Find where the given text appears and provide that cell's center as (X, Y) coordinate. 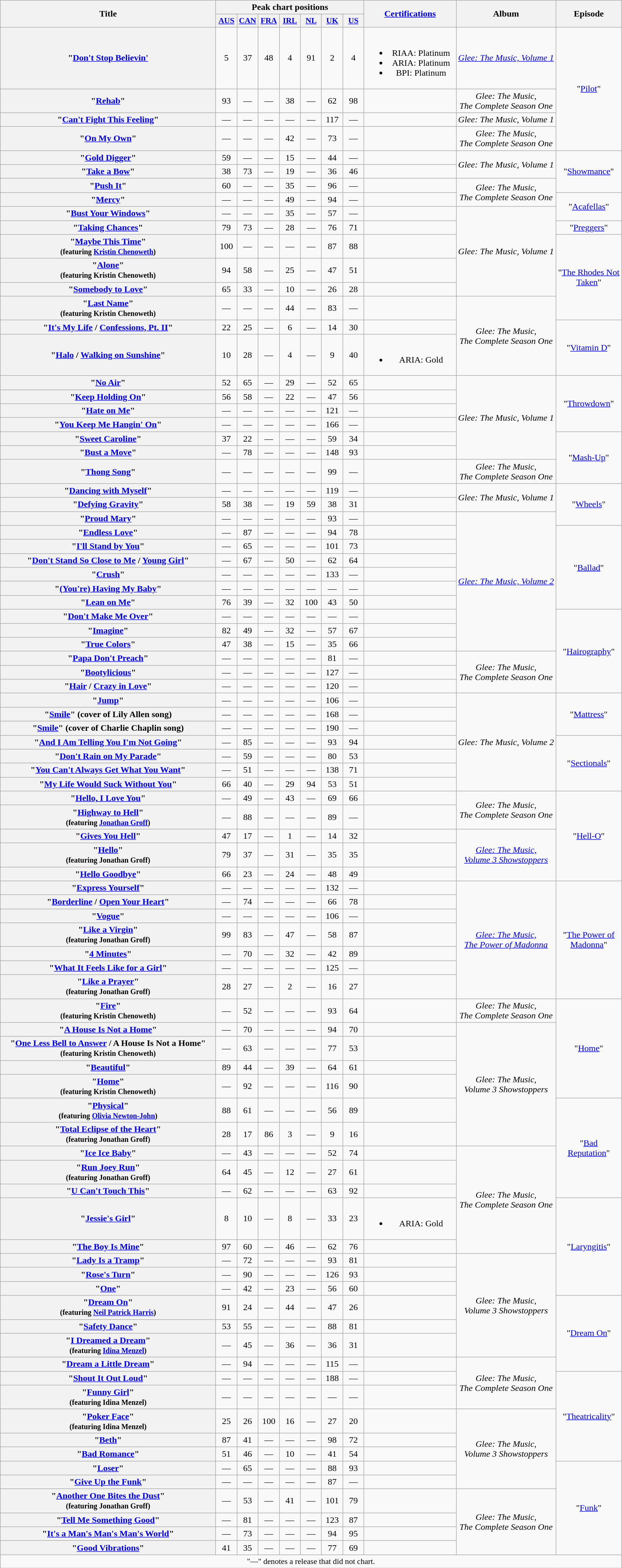
"Don't Rain on My Parade" (108, 756)
US (354, 21)
80 (332, 756)
"Physical"(featuring Olivia Newton-John) (108, 1110)
127 (332, 672)
5 (227, 58)
20 (354, 1421)
"Express Yourself" (108, 888)
"Mercy" (108, 199)
"Poker Face"(featuring Idina Menzel) (108, 1421)
NL (311, 21)
"Dream On"(featuring Neil Patrick Harris) (108, 1307)
"Funk" (589, 1508)
"Dream a Little Dream" (108, 1364)
168 (332, 714)
54 (354, 1454)
120 (332, 686)
6 (290, 327)
133 (332, 574)
"Beth" (108, 1440)
117 (332, 120)
190 (332, 728)
"Showmance" (589, 172)
"A House Is Not a Home" (108, 1029)
138 (332, 770)
"True Colors" (108, 644)
Album (506, 14)
82 (227, 630)
"Highway to Hell"(featuring Jonathan Groff) (108, 817)
"Lady Is a Tramp" (108, 1260)
"The Rhodes Not Taken" (589, 277)
55 (247, 1326)
"4 Minutes" (108, 954)
"Give Up the Funk" (108, 1482)
"Hate on Me" (108, 411)
148 (332, 453)
"Throwdown" (589, 403)
"The Power of Madonna" (589, 940)
"Papa Don't Preach" (108, 658)
"Last Name"(featuring Kristin Chenoweth) (108, 308)
126 (332, 1274)
"Ice Ice Baby" (108, 1153)
"Dream On" (589, 1333)
"(You're) Having My Baby" (108, 588)
"Maybe This Time"(featuring Kristin Chenoweth) (108, 246)
"Theatricality" (589, 1416)
"Bust Your Windows" (108, 213)
"One Less Bell to Answer / A House Is Not a Home"(featuring Kristin Chenoweth) (108, 1049)
"Hair / Crazy in Love" (108, 686)
"Bootylicious" (108, 672)
"Push It" (108, 186)
"Endless Love" (108, 532)
"Another One Bites the Dust"(featuring Jonathan Groff) (108, 1501)
119 (332, 490)
"And I Am Telling You I'm Not Going" (108, 742)
125 (332, 968)
"Rehab" (108, 101)
"Pilot" (589, 89)
IRL (290, 21)
"Home" (589, 1049)
Title (108, 14)
"Funny Girl"(featuring Idina Menzel) (108, 1397)
"Somebody to Love" (108, 289)
"The Boy Is Mine" (108, 1247)
97 (227, 1247)
"Thong Song" (108, 472)
"Sweet Caroline" (108, 439)
"You Keep Me Hangin' On" (108, 425)
"Ballad" (589, 567)
95 (354, 1534)
"Mash-Up" (589, 458)
30 (354, 327)
132 (332, 888)
"Beautiful" (108, 1067)
"Crush" (108, 574)
"Safety Dance" (108, 1326)
115 (332, 1364)
116 (332, 1086)
"One" (108, 1288)
1 (290, 836)
85 (247, 742)
"Tell Me Something Good" (108, 1520)
"Sectionals" (589, 763)
"Can't Fight This Feeling" (108, 120)
"Home"(featuring Kristin Chenoweth) (108, 1086)
"It's a Man's Man's Man's World" (108, 1534)
"Hell-O" (589, 836)
"Take a Bow" (108, 172)
166 (332, 425)
"I'll Stand by You" (108, 546)
"Run Joey Run"(featuring Jonathan Groff) (108, 1172)
"Acafellas" (589, 206)
"Vogue" (108, 916)
"Hello"(featuring Jonathan Groff) (108, 855)
"Mattress" (589, 714)
FRA (269, 21)
"Defying Gravity" (108, 504)
"Don't Make Me Over" (108, 616)
"Hello, I Love You" (108, 798)
"Rose's Turn" (108, 1274)
"Shout It Out Loud" (108, 1378)
"Hello Goodbye" (108, 874)
96 (332, 186)
"It's My Life / Confessions, Pt. II" (108, 327)
Peak chart positions (290, 7)
AUS (227, 21)
"Don't Stop Believin' (108, 58)
"Lean on Me" (108, 602)
Certifications (410, 14)
123 (332, 1520)
"Imagine" (108, 630)
"Bust a Move" (108, 453)
CAN (247, 21)
121 (332, 411)
"—" denotes a release that did not chart. (311, 1561)
"Keep Holding On" (108, 396)
"Laryngitis" (589, 1247)
12 (290, 1172)
"Smile" (cover of Charlie Chaplin song) (108, 728)
"Gold Digger" (108, 158)
"Preggers" (589, 227)
"Total Eclipse of the Heart"(featuring Jonathan Groff) (108, 1134)
"Dancing with Myself" (108, 490)
Episode (589, 14)
"What It Feels Like for a Girl" (108, 968)
"Fire"(featuring Kristin Chenoweth) (108, 1010)
"My Life Would Suck Without You" (108, 784)
"Vitamin D" (589, 348)
"Like a Virgin"(featuring Jonathan Groff) (108, 935)
RIAA: PlatinumARIA: PlatinumBPI: Platinum (410, 58)
"Jump" (108, 700)
"Like a Prayer"(featuring Jonathan Groff) (108, 987)
"Bad Romance" (108, 1454)
"Taking Chances" (108, 227)
"Loser" (108, 1468)
"Gives You Hell" (108, 836)
"Don't Stand So Close to Me / Young Girl" (108, 560)
"On My Own" (108, 139)
"You Can't Always Get What You Want" (108, 770)
86 (269, 1134)
"I Dreamed a Dream"(featuring Idina Menzel) (108, 1345)
"Borderline / Open Your Heart" (108, 902)
UK (332, 21)
"Alone"(featuring Kristin Chenoweth) (108, 270)
"No Air" (108, 382)
188 (332, 1378)
34 (354, 439)
"Good Vibrations" (108, 1548)
"Wheels" (589, 504)
"Hairography" (589, 651)
"Smile" (cover of Lily Allen song) (108, 714)
3 (290, 1134)
"Halo / Walking on Sunshine" (108, 355)
"Proud Mary" (108, 518)
"Jessie's Girl" (108, 1219)
"Bad Reputation" (589, 1148)
"U Can't Touch This" (108, 1191)
Glee: The Music,The Power of Madonna (506, 940)
